Extract the [X, Y] coordinate from the center of the cell holding the provided text.  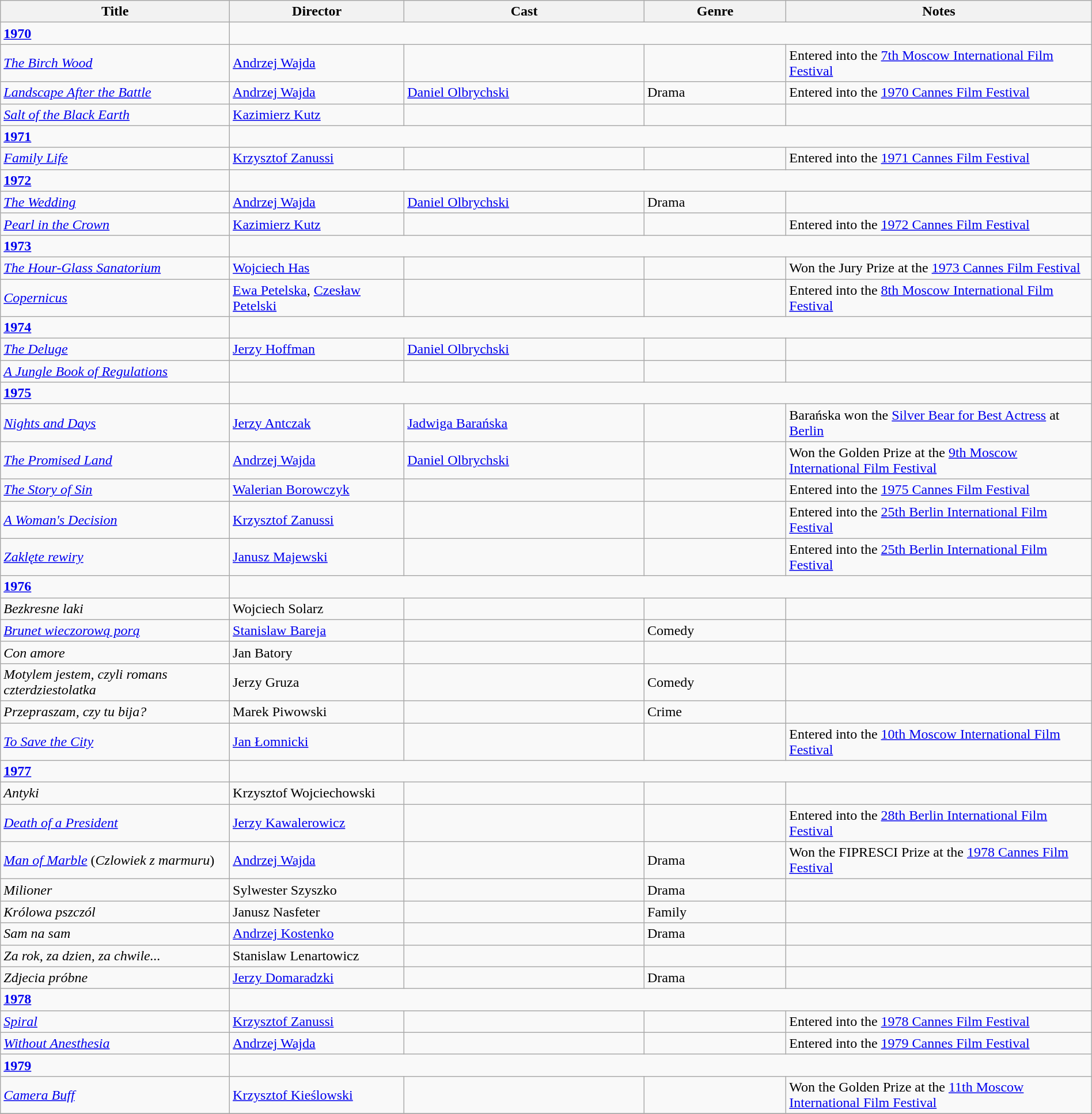
Crime [715, 712]
Spiral [115, 1021]
1976 [115, 587]
Jan Batory [317, 652]
Barańska won the Silver Bear for Best Actress at Berlin [939, 423]
Janusz Majewski [317, 557]
Won the Jury Prize at the 1973 Cannes Film Festival [939, 268]
Wojciech Solarz [317, 609]
The Story of Sin [115, 490]
Jerzy Antczak [317, 423]
1973 [115, 246]
Przepraszam, czy tu bija? [115, 712]
Antyki [115, 793]
Won the FIPRESCI Prize at the 1978 Cannes Film Festival [939, 860]
To Save the City [115, 742]
Nights and Days [115, 423]
Genre [715, 12]
Death of a President [115, 823]
Motylem jestem, czyli romans czterdziestolatka [115, 682]
Entered into the 1975 Cannes Film Festival [939, 490]
Landscape After the Battle [115, 93]
Entered into the 1979 Cannes Film Festival [939, 1043]
Cast [524, 12]
Camera Buff [115, 1095]
Entered into the 8th Moscow International Film Festival [939, 297]
1977 [115, 771]
Won the Golden Prize at the 9th Moscow International Film Festival [939, 461]
Brunet wieczorową porą [115, 630]
Królowa pszczól [115, 912]
Title [115, 12]
Family Life [115, 158]
Jerzy Gruza [317, 682]
Janusz Nasfeter [317, 912]
Krzysztof Kieślowski [317, 1095]
Wojciech Has [317, 268]
Sam na sam [115, 934]
Bezkresne laki [115, 609]
Entered into the 1971 Cannes Film Festival [939, 158]
Salt of the Black Earth [115, 115]
Sylwester Szyszko [317, 890]
1972 [115, 180]
Jadwiga Barańska [524, 423]
Copernicus [115, 297]
Entered into the 1972 Cannes Film Festival [939, 224]
The Birch Wood [115, 63]
Entered into the 10th Moscow International Film Festival [939, 742]
Za rok, za dzien, za chwile... [115, 956]
Entered into the 1970 Cannes Film Festival [939, 93]
The Deluge [115, 349]
1979 [115, 1065]
Director [317, 12]
Family [715, 912]
The Promised Land [115, 461]
Jerzy Domaradzki [317, 978]
1978 [115, 999]
1975 [115, 393]
Con amore [115, 652]
Jerzy Kawalerowicz [317, 823]
Entered into the 7th Moscow International Film Festival [939, 63]
Marek Piwowski [317, 712]
Entered into the 28th Berlin International Film Festival [939, 823]
Andrzej Kostenko [317, 934]
Jerzy Hoffman [317, 349]
A Jungle Book of Regulations [115, 371]
1974 [115, 328]
A Woman's Decision [115, 519]
Ewa Petelska, Czesław Petelski [317, 297]
1970 [115, 33]
Man of Marble (Czlowiek z marmuru) [115, 860]
Won the Golden Prize at the 11th Moscow International Film Festival [939, 1095]
Walerian Borowczyk [317, 490]
Pearl in the Crown [115, 224]
Without Anesthesia [115, 1043]
1971 [115, 136]
The Wedding [115, 202]
Entered into the 1978 Cannes Film Festival [939, 1021]
Notes [939, 12]
Milioner [115, 890]
Jan Łomnicki [317, 742]
The Hour-Glass Sanatorium [115, 268]
Zaklęte rewiry [115, 557]
Krzysztof Wojciechowski [317, 793]
Stanislaw Lenartowicz [317, 956]
Zdjecia próbne [115, 978]
Stanislaw Bareja [317, 630]
